Find where the given text appears and provide that cell's center as [X, Y] coordinate. 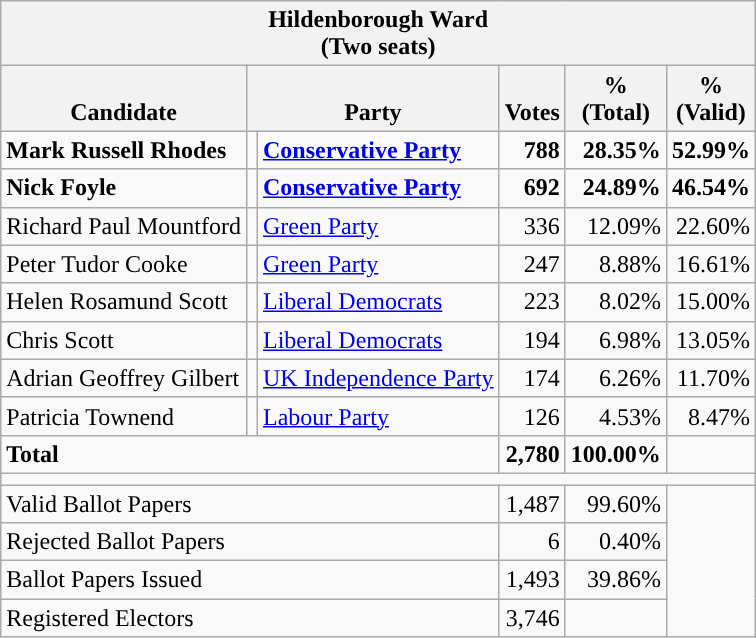
Nick Foyle [124, 188]
Party [372, 98]
46.54% [710, 188]
Valid Ballot Papers [250, 503]
8.88% [616, 264]
194 [532, 340]
1,487 [532, 503]
Peter Tudor Cooke [124, 264]
Richard Paul Mountford [124, 226]
16.61% [710, 264]
3,746 [532, 618]
52.99% [710, 150]
Votes [532, 98]
788 [532, 150]
Helen Rosamund Scott [124, 302]
Chris Scott [124, 340]
Rejected Ballot Papers [250, 542]
2,780 [532, 454]
Hildenborough Ward(Two seats) [378, 34]
11.70% [710, 378]
4.53% [616, 416]
99.60% [616, 503]
174 [532, 378]
UK Independence Party [379, 378]
Registered Electors [250, 618]
1,493 [532, 580]
39.86% [616, 580]
24.89% [616, 188]
6.26% [616, 378]
28.35% [616, 150]
13.05% [710, 340]
336 [532, 226]
Ballot Papers Issued [250, 580]
8.47% [710, 416]
100.00% [616, 454]
Total [250, 454]
Patricia Townend [124, 416]
Labour Party [379, 416]
692 [532, 188]
Adrian Geoffrey Gilbert [124, 378]
6 [532, 542]
15.00% [710, 302]
247 [532, 264]
0.40% [616, 542]
12.09% [616, 226]
8.02% [616, 302]
126 [532, 416]
Candidate [124, 98]
%(Valid) [710, 98]
%(Total) [616, 98]
223 [532, 302]
6.98% [616, 340]
22.60% [710, 226]
Mark Russell Rhodes [124, 150]
